Search for the cell housing the specified text and yield its (x, y) center coordinate. 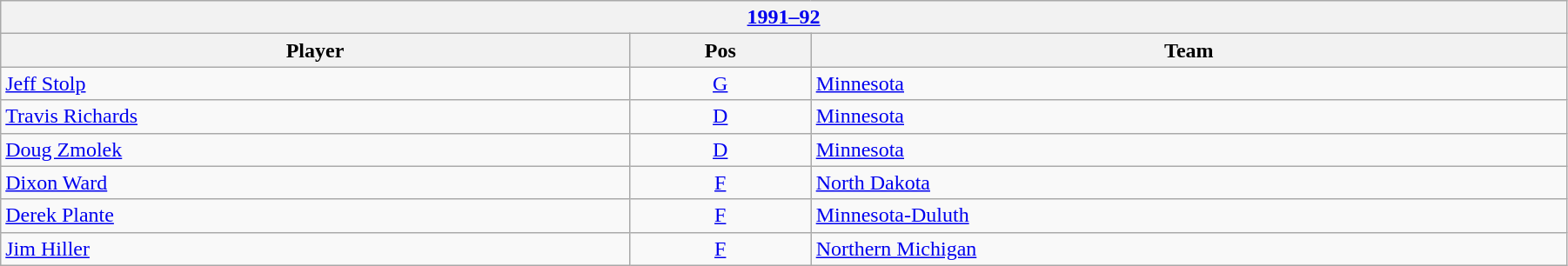
Jim Hiller (315, 249)
Team (1189, 50)
1991–92 (784, 17)
Minnesota-Duluth (1189, 216)
Pos (720, 50)
Derek Plante (315, 216)
North Dakota (1189, 183)
Travis Richards (315, 116)
G (720, 83)
Northern Michigan (1189, 249)
Doug Zmolek (315, 150)
Dixon Ward (315, 183)
Jeff Stolp (315, 83)
Player (315, 50)
